Identify which cell holds the provided text, then report its (x, y) central coordinate. 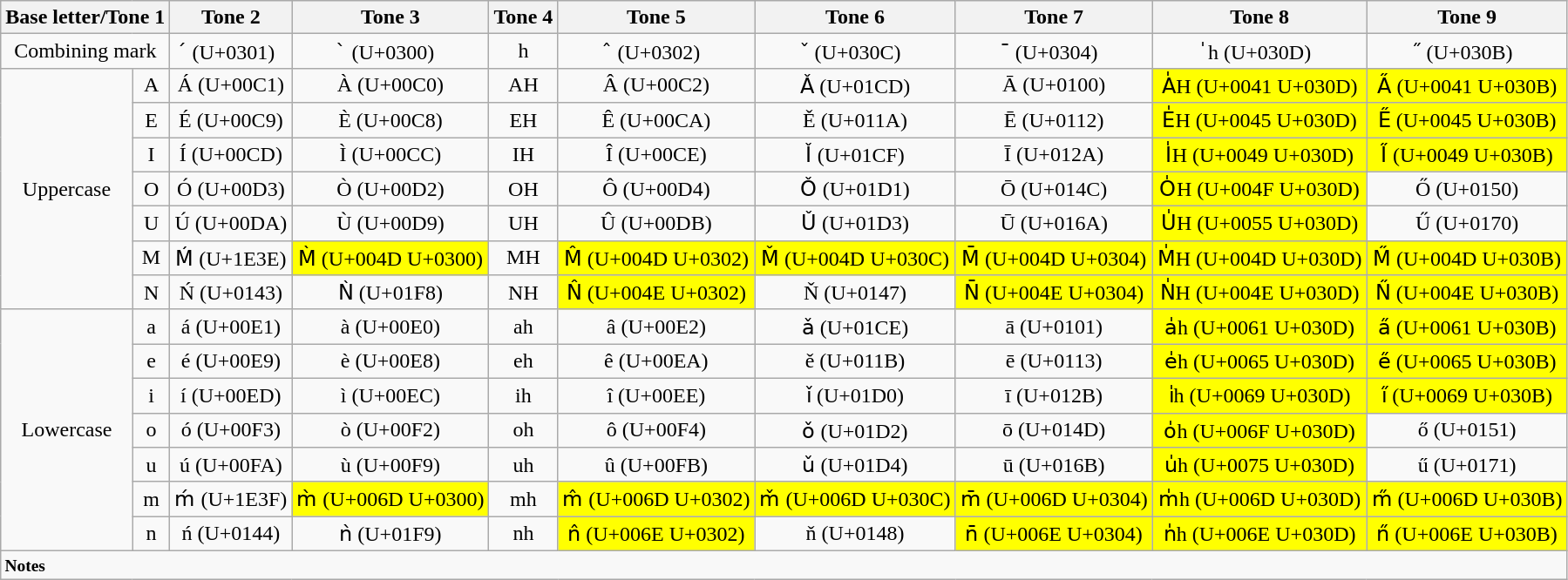
Ě (U+011A) (855, 120)
ḿ (U+1E3F) (231, 499)
A (152, 85)
ū (U+016B) (1054, 465)
NH (523, 293)
Ň (U+0147) (855, 293)
Ǐ (U+01CF) (855, 155)
ô (U+00F4) (656, 430)
u (152, 465)
Ń (U+0143) (231, 293)
ā (U+0101) (1054, 327)
m (152, 499)
ǒ (U+01D2) (855, 430)
É (U+00C9) (231, 120)
O̍H (U+004F U+030D) (1259, 189)
Uppercase (66, 188)
oh (523, 430)
e̋ (U+0065 U+030B) (1467, 361)
Ő (U+0150) (1467, 189)
M̀ (U+004D U+0300) (390, 258)
M̄ (U+004D U+0304) (1054, 258)
e̍h (U+0065 U+030D) (1259, 361)
Ē (U+0112) (1054, 120)
Ō (U+014C) (1054, 189)
EH (523, 120)
MH (523, 258)
ì (U+00EC) (390, 395)
m̋ (U+006D U+030B) (1467, 499)
Ű (U+0170) (1467, 224)
M̂ (U+004D U+0302) (656, 258)
m̄ (U+006D U+0304) (1054, 499)
́ (U+0301) (231, 51)
Ó (U+00D3) (231, 189)
Ì (U+00CC) (390, 155)
I (152, 155)
n̍h (U+006E U+030D) (1259, 534)
Ǹ (U+01F8) (390, 293)
o̍h (U+006F U+030D) (1259, 430)
Tone 8 (1259, 17)
h (523, 51)
M̍H (U+004D U+030D) (1259, 258)
m̂ (U+006D U+0302) (656, 499)
í (U+00ED) (231, 395)
Ò (U+00D2) (390, 189)
I̋ (U+0049 U+030B) (1467, 155)
ò (U+00F2) (390, 430)
m̌ (U+006D U+030C) (855, 499)
è (U+00E8) (390, 361)
ah (523, 327)
N (152, 293)
Tone 6 (855, 17)
à (U+00E0) (390, 327)
e (152, 361)
ê (U+00EA) (656, 361)
I̍H (U+0049 U+030D) (1259, 155)
U (152, 224)
E̋ (U+0045 U+030B) (1467, 120)
ń (U+0144) (231, 534)
n̋ (U+006E U+030B) (1467, 534)
ň (U+0148) (855, 534)
a (152, 327)
Base letter/Tone 1 (85, 17)
U̍H (U+0055 U+030D) (1259, 224)
ù (U+00F9) (390, 465)
ih (523, 395)
ǐ (U+01D0) (855, 395)
n (152, 534)
uh (523, 465)
é (U+00E9) (231, 361)
M̌ (U+004D U+030C) (855, 258)
O (152, 189)
̌ (U+030C) (855, 51)
IH (523, 155)
ǔ (U+01D4) (855, 465)
OH (523, 189)
Â (U+00C2) (656, 85)
E̍H (U+0045 U+030D) (1259, 120)
Tone 4 (523, 17)
i (152, 395)
Ê (U+00CA) (656, 120)
mh (523, 499)
o (152, 430)
Í (U+00CD) (231, 155)
ú (U+00FA) (231, 465)
û (U+00FB) (656, 465)
Ǎ (U+01CD) (855, 85)
ő (U+0151) (1467, 430)
AH (523, 85)
m̍h (U+006D U+030D) (1259, 499)
N̍H (U+004E U+030D) (1259, 293)
Ū (U+016A) (1054, 224)
Tone 3 (390, 17)
ǹ (U+01F9) (390, 534)
i̋ (U+0069 U+030B) (1467, 395)
Û (U+00DB) (656, 224)
ī (U+012B) (1054, 395)
Ā (U+0100) (1054, 85)
i̍h (U+0069 U+030D) (1259, 395)
á (U+00E1) (231, 327)
a̍h (U+0061 U+030D) (1259, 327)
Á (U+00C1) (231, 85)
À (U+00C0) (390, 85)
ó (U+00F3) (231, 430)
M̋ (U+004D U+030B) (1467, 258)
N̄ (U+004E U+0304) (1054, 293)
Ī (U+012A) (1054, 155)
nh (523, 534)
N̂ (U+004E U+0302) (656, 293)
N̋ (U+004E U+030B) (1467, 293)
Ǔ (U+01D3) (855, 224)
È (U+00C8) (390, 120)
ǎ (U+01CE) (855, 327)
ē (U+0113) (1054, 361)
Notes (784, 564)
ō (U+014D) (1054, 430)
Tone 5 (656, 17)
eh (523, 361)
n̂ (U+006E U+0302) (656, 534)
Ù (U+00D9) (390, 224)
Tone 2 (231, 17)
Tone 9 (1467, 17)
Î (U+00CE) (656, 155)
̄ (U+0304) (1054, 51)
n̄ (U+006E U+0304) (1054, 534)
Ô (U+00D4) (656, 189)
̀ (U+0300) (390, 51)
u̍h (U+0075 U+030D) (1259, 465)
UH (523, 224)
̋ (U+030B) (1467, 51)
A̋ (U+0041 U+030B) (1467, 85)
Lowercase (66, 430)
a̋ (U+0061 U+030B) (1467, 327)
Ḿ (U+1E3E) (231, 258)
ű (U+0171) (1467, 465)
̂ (U+0302) (656, 51)
î (U+00EE) (656, 395)
M (152, 258)
Ú (U+00DA) (231, 224)
E (152, 120)
m̀ (U+006D U+0300) (390, 499)
Combining mark (85, 51)
̍h (U+030D) (1259, 51)
ě (U+011B) (855, 361)
Tone 7 (1054, 17)
â (U+00E2) (656, 327)
Ǒ (U+01D1) (855, 189)
A̍H (U+0041 U+030D) (1259, 85)
